Capture the cell that displays the provided text and extract its [x, y] central coordinate. 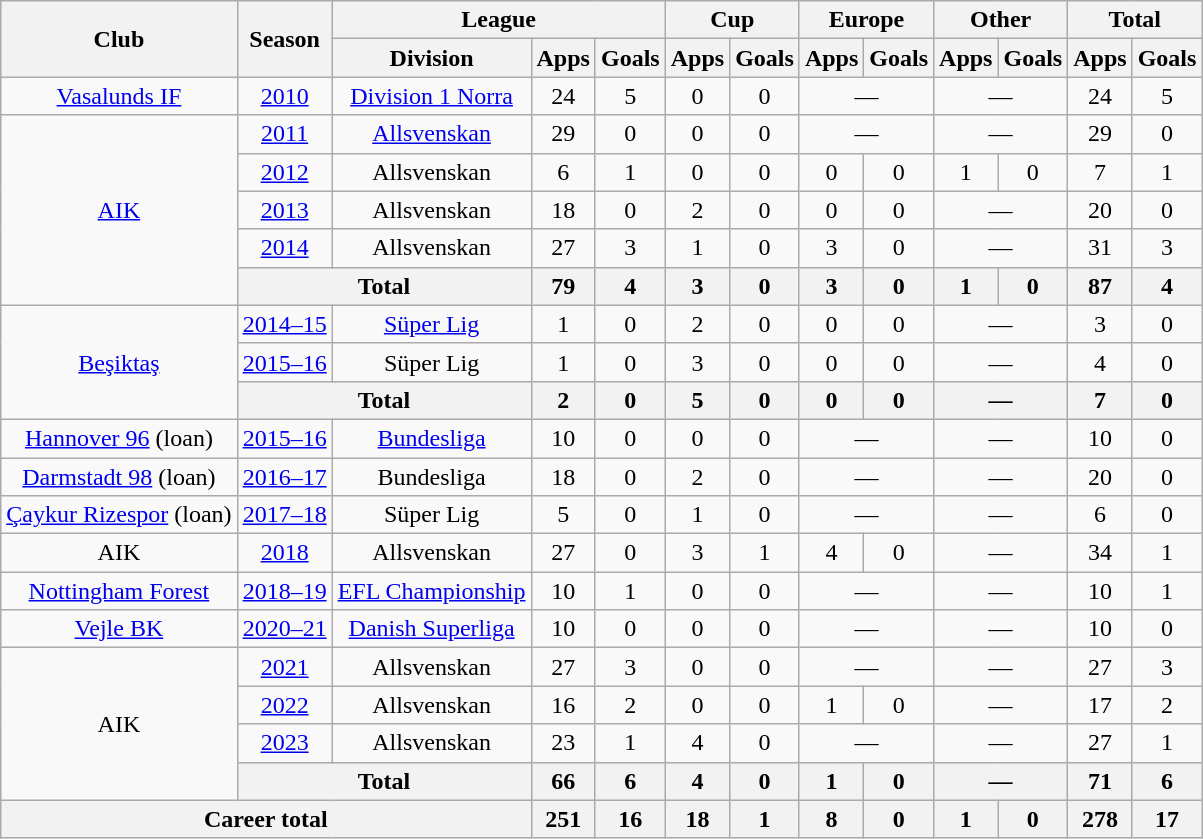
2011 [284, 134]
Club [119, 39]
Division 1 Norra [432, 96]
2022 [284, 705]
79 [563, 286]
Vasalunds IF [119, 96]
Cup [732, 20]
23 [563, 743]
34 [1100, 553]
66 [563, 781]
2023 [284, 743]
2010 [284, 96]
2012 [284, 172]
Vejle BK [119, 629]
Other [1001, 20]
31 [1100, 248]
Nottingham Forest [119, 591]
2016–17 [284, 477]
Danish Superliga [432, 629]
Europe [866, 20]
Division [432, 58]
League [498, 20]
71 [1100, 781]
Career total [266, 819]
251 [563, 819]
2018–19 [284, 591]
2014–15 [284, 324]
2018 [284, 553]
Beşiktaş [119, 362]
Darmstadt 98 (loan) [119, 477]
Çaykur Rizespor (loan) [119, 515]
2017–18 [284, 515]
2014 [284, 248]
8 [831, 819]
2013 [284, 210]
2020–21 [284, 629]
EFL Championship [432, 591]
87 [1100, 286]
Season [284, 39]
278 [1100, 819]
Hannover 96 (loan) [119, 438]
2021 [284, 667]
